Scan for the cell matching the given text and deliver its (x, y) coordinate at center. 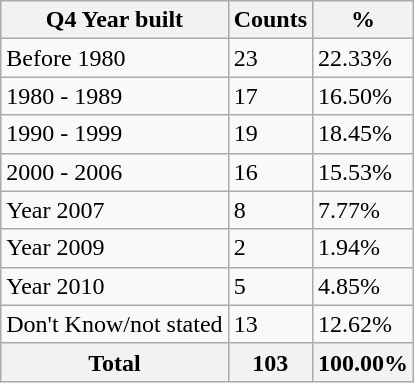
18.45% (364, 134)
Before 1980 (114, 58)
2 (270, 248)
Total (114, 362)
Don't Know/not stated (114, 324)
100.00% (364, 362)
12.62% (364, 324)
Year 2010 (114, 286)
23 (270, 58)
4.85% (364, 286)
16.50% (364, 96)
Year 2009 (114, 248)
Year 2007 (114, 210)
17 (270, 96)
5 (270, 286)
Counts (270, 20)
1980 - 1989 (114, 96)
13 (270, 324)
7.77% (364, 210)
1990 - 1999 (114, 134)
19 (270, 134)
15.53% (364, 172)
Q4 Year built (114, 20)
16 (270, 172)
8 (270, 210)
1.94% (364, 248)
2000 - 2006 (114, 172)
% (364, 20)
103 (270, 362)
22.33% (364, 58)
